Output the (x, y) coordinate of the center of the cell containing the given text.  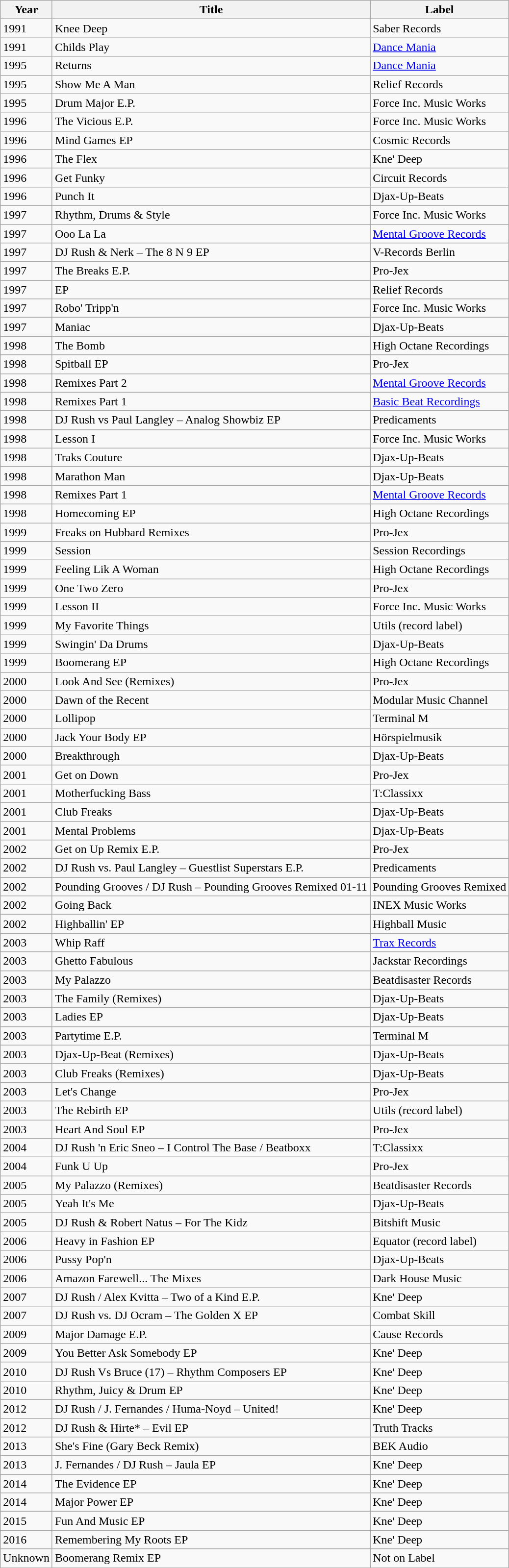
DJ Rush / Alex Kvitta – Two of a Kind E.P. (211, 1297)
Remembering My Roots EP (211, 1540)
Drum Major E.P. (211, 103)
Lesson I (211, 439)
The Vicious E.P. (211, 122)
Bitshift Music (439, 1222)
Cause Records (439, 1334)
You Better Ask Somebody EP (211, 1353)
Highball Music (439, 924)
Djax-Up-Beat (Remixes) (211, 1054)
J. Fernandes / DJ Rush – Jaula EP (211, 1465)
Jack Your Body EP (211, 737)
Unknown (26, 1558)
Fun And Music EP (211, 1521)
Get on Up Remix E.P. (211, 849)
Traks Couture (211, 457)
Partytime E.P. (211, 1036)
Homecoming EP (211, 513)
Boomerang EP (211, 663)
Highballin' EP (211, 924)
Punch It (211, 196)
Title (211, 10)
Knee Deep (211, 28)
Swingin' Da Drums (211, 644)
One Two Zero (211, 588)
DJ Rush vs. DJ Ocram – The Golden X EP (211, 1316)
Hörspielmusik (439, 737)
Session (211, 551)
Pussy Pop'n (211, 1260)
Maniac (211, 327)
Feeling Lik A Woman (211, 570)
Equator (record label) (439, 1241)
2016 (26, 1540)
Combat Skill (439, 1316)
Circuit Records (439, 177)
Remixes Part 2 (211, 383)
My Palazzo (Remixes) (211, 1185)
Going Back (211, 905)
DJ Rush Vs Bruce (17) – Rhythm Composers EP (211, 1371)
Get on Down (211, 774)
Ghetto Fabulous (211, 961)
Trax Records (439, 943)
Rhythm, Juicy & Drum EP (211, 1390)
Major Power EP (211, 1502)
Lesson II (211, 607)
Dawn of the Recent (211, 700)
V-Records Berlin (439, 252)
Label (439, 10)
DJ Rush vs. Paul Langley – Guestlist Superstars E.P. (211, 868)
Pounding Grooves Remixed (439, 887)
Heart And Soul EP (211, 1129)
My Palazzo (211, 980)
Lollipop (211, 719)
Club Freaks (Remixes) (211, 1073)
Show Me A Man (211, 84)
Ooo La La (211, 234)
Modular Music Channel (439, 700)
The Flex (211, 159)
Session Recordings (439, 551)
Mental Problems (211, 831)
DJ Rush & Robert Natus – For The Kidz (211, 1222)
Let's Change (211, 1092)
Not on Label (439, 1558)
Ladies EP (211, 1017)
My Favorite Things (211, 625)
Basic Beat Recordings (439, 401)
DJ Rush & Hirte* – Evil EP (211, 1428)
Cosmic Records (439, 140)
Mind Games EP (211, 140)
Robo' Tripp'n (211, 308)
Jackstar Recordings (439, 961)
Marathon Man (211, 476)
Year (26, 10)
Club Freaks (211, 812)
The Bomb (211, 346)
DJ Rush & Nerk – The 8 N 9 EP (211, 252)
Get Funky (211, 177)
DJ Rush 'n Eric Sneo – I Control The Base / Beatboxx (211, 1148)
Childs Play (211, 47)
Heavy in Fashion EP (211, 1241)
Motherfucking Bass (211, 793)
The Rebirth EP (211, 1110)
Truth Tracks (439, 1428)
The Breaks E.P. (211, 271)
Freaks on Hubbard Remixes (211, 532)
DJ Rush vs Paul Langley – Analog Showbiz EP (211, 420)
EP (211, 290)
Breakthrough (211, 756)
Saber Records (439, 28)
Pounding Grooves / DJ Rush – Pounding Grooves Remixed 01-11 (211, 887)
Yeah It's Me (211, 1204)
Spitball EP (211, 364)
Boomerang Remix EP (211, 1558)
Returns (211, 66)
INEX Music Works (439, 905)
Look And See (Remixes) (211, 681)
Amazon Farewell... The Mixes (211, 1278)
Rhythm, Drums & Style (211, 215)
She's Fine (Gary Beck Remix) (211, 1446)
Major Damage E.P. (211, 1334)
DJ Rush / J. Fernandes / Huma-Noyd – United! (211, 1409)
Dark House Music (439, 1278)
The Evidence EP (211, 1484)
Funk U Up (211, 1167)
The Family (Remixes) (211, 998)
2015 (26, 1521)
Whip Raff (211, 943)
BEK Audio (439, 1446)
